Output the (X, Y) coordinate of the center of the cell containing the given text.  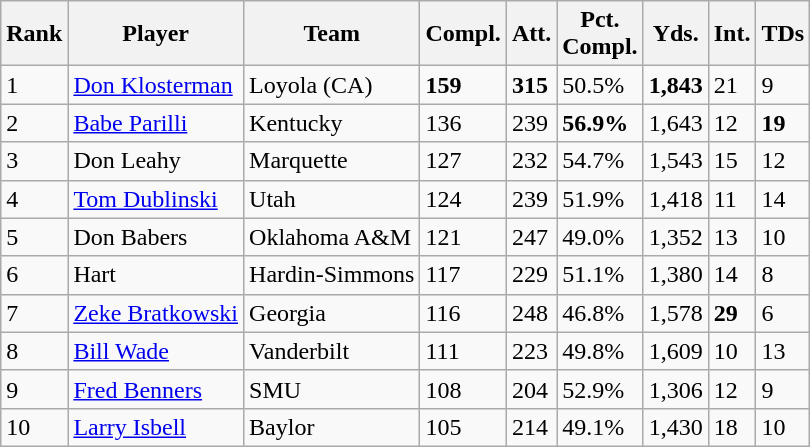
Kentucky (332, 123)
52.9% (600, 389)
248 (531, 313)
21 (732, 85)
56.9% (600, 123)
136 (463, 123)
159 (463, 85)
105 (463, 427)
124 (463, 199)
Fred Benners (156, 389)
Larry Isbell (156, 427)
232 (531, 161)
3 (34, 161)
111 (463, 351)
116 (463, 313)
Oklahoma A&M (332, 237)
Player (156, 34)
Baylor (332, 427)
127 (463, 161)
1,306 (676, 389)
TDs (783, 34)
49.0% (600, 237)
214 (531, 427)
51.1% (600, 275)
Int. (732, 34)
Babe Parilli (156, 123)
121 (463, 237)
1,643 (676, 123)
Hardin-Simmons (332, 275)
1,352 (676, 237)
247 (531, 237)
5 (34, 237)
1,543 (676, 161)
1 (34, 85)
SMU (332, 389)
204 (531, 389)
19 (783, 123)
Zeke Bratkowski (156, 313)
Compl. (463, 34)
Marquette (332, 161)
1,380 (676, 275)
Att. (531, 34)
Georgia (332, 313)
7 (34, 313)
Loyola (CA) (332, 85)
229 (531, 275)
2 (34, 123)
Team (332, 34)
4 (34, 199)
Don Klosterman (156, 85)
1,430 (676, 427)
117 (463, 275)
1,609 (676, 351)
46.8% (600, 313)
Hart (156, 275)
15 (732, 161)
1,418 (676, 199)
Yds. (676, 34)
1,578 (676, 313)
1,843 (676, 85)
Don Babers (156, 237)
18 (732, 427)
11 (732, 199)
Bill Wade (156, 351)
315 (531, 85)
50.5% (600, 85)
49.1% (600, 427)
51.9% (600, 199)
Vanderbilt (332, 351)
Utah (332, 199)
108 (463, 389)
Rank (34, 34)
54.7% (600, 161)
29 (732, 313)
Pct.Compl. (600, 34)
Don Leahy (156, 161)
49.8% (600, 351)
Tom Dublinski (156, 199)
223 (531, 351)
